Capture the cell that displays the provided text and extract its (X, Y) central coordinate. 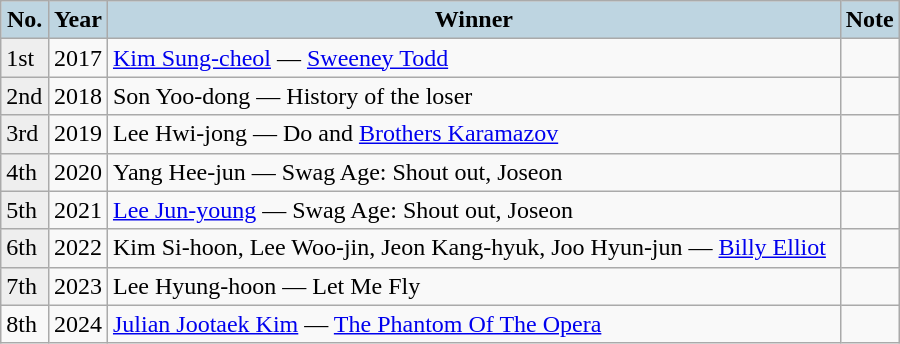
2023 (78, 286)
Son Yoo-dong — History of the loser (474, 96)
1st (25, 58)
Kim Sung-cheol — Sweeney Todd (474, 58)
Yang Hee-jun — Swag Age: Shout out, Joseon (474, 172)
2019 (78, 134)
6th (25, 248)
Lee Jun-young — Swag Age: Shout out, Joseon (474, 210)
Winner (474, 20)
8th (25, 324)
4th (25, 172)
2017 (78, 58)
Note (870, 20)
Lee Hyung-hoon — Let Me Fly (474, 286)
2020 (78, 172)
2nd (25, 96)
Kim Si-hoon, Lee Woo-jin, Jeon Kang-hyuk, Joo Hyun-jun — Billy Elliot (474, 248)
2021 (78, 210)
3rd (25, 134)
2018 (78, 96)
Julian Jootaek Kim — The Phantom Of The Opera (474, 324)
2022 (78, 248)
5th (25, 210)
2024 (78, 324)
Year (78, 20)
Lee Hwi-jong — Do and Brothers Karamazov (474, 134)
7th (25, 286)
No. (25, 20)
